Detect which cell encompasses the target text, then output its [X, Y] center coordinate. 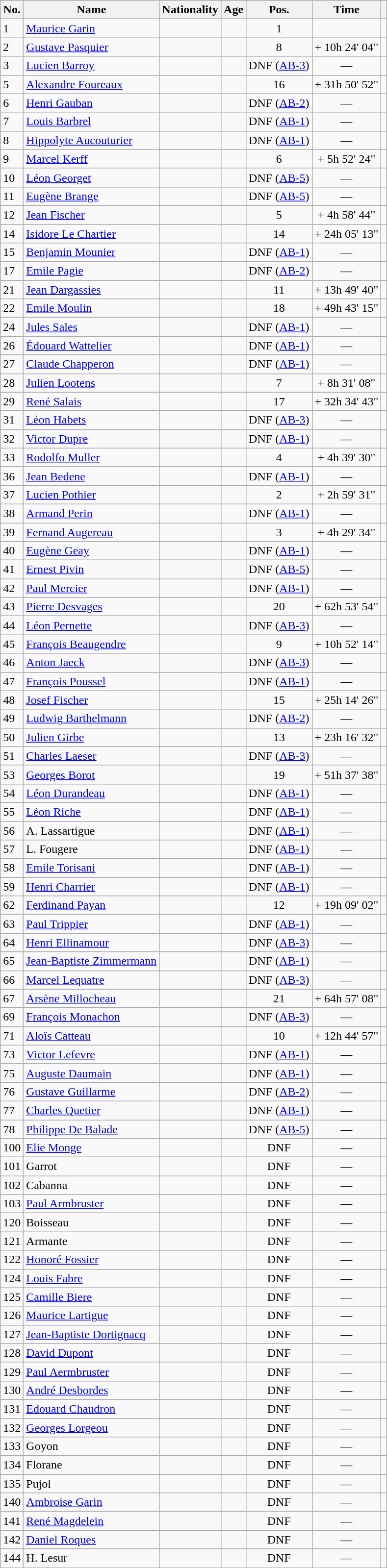
Georges Lorgeou [91, 1428]
Jean-Baptiste Dortignacq [91, 1334]
Jules Sales [91, 327]
Édouard Wattelier [91, 346]
+ 23h 16' 32" [346, 737]
75 [12, 1073]
René Salais [91, 401]
28 [12, 383]
Ernest Pivin [91, 570]
Josef Fischer [91, 700]
102 [12, 1185]
44 [12, 625]
Louis Barbrel [91, 122]
57 [12, 849]
Pos. [279, 10]
François Monachon [91, 1017]
Philippe De Balade [91, 1129]
40 [12, 551]
François Poussel [91, 681]
Jean Fischer [91, 215]
130 [12, 1390]
144 [12, 1558]
Victor Lefevre [91, 1054]
Ambroise Garin [91, 1502]
47 [12, 681]
+ 13h 49' 40" [346, 290]
46 [12, 663]
+ 12h 44' 57" [346, 1036]
Marcel Kerff [91, 159]
Elie Monge [91, 1148]
69 [12, 1017]
65 [12, 961]
124 [12, 1278]
53 [12, 774]
Gustave Guillarme [91, 1092]
29 [12, 401]
+ 51h 37' 38" [346, 774]
Emile Pagie [91, 271]
+ 25h 14' 26" [346, 700]
56 [12, 831]
Honoré Fossier [91, 1260]
133 [12, 1446]
+ 4h 29' 34" [346, 532]
Ferdinand Payan [91, 905]
58 [12, 868]
Florane [91, 1465]
Henri Charrier [91, 887]
Isidore Le Chartier [91, 234]
101 [12, 1167]
19 [279, 774]
20 [279, 607]
64 [12, 943]
+ 49h 43' 15" [346, 308]
+ 10h 52' 14" [346, 644]
128 [12, 1353]
+ 4h 39' 30" [346, 457]
Georges Borot [91, 774]
Pierre Desvages [91, 607]
Henri Gauban [91, 103]
Garrot [91, 1167]
36 [12, 476]
48 [12, 700]
Emile Moulin [91, 308]
Julien Lootens [91, 383]
André Desbordes [91, 1390]
Age [233, 10]
Goyon [91, 1446]
No. [12, 10]
37 [12, 495]
76 [12, 1092]
David Dupont [91, 1353]
+ 24h 05' 13" [346, 234]
27 [12, 364]
Ludwig Barthelmann [91, 719]
33 [12, 457]
Paul Armbruster [91, 1204]
Léon Durandeau [91, 793]
127 [12, 1334]
131 [12, 1409]
Jean Bedene [91, 476]
H. Lesur [91, 1558]
45 [12, 644]
140 [12, 1502]
Edouard Chaudron [91, 1409]
Charles Laeser [91, 756]
Rodolfo Muller [91, 457]
Jean Dargassies [91, 290]
142 [12, 1540]
125 [12, 1297]
Maurice Garin [91, 28]
+ 32h 34' 43" [346, 401]
4 [279, 457]
121 [12, 1241]
129 [12, 1371]
Gustave Pasquier [91, 47]
Marcel Lequatre [91, 980]
Hippolyte Aucouturier [91, 140]
+ 2h 59' 31" [346, 495]
51 [12, 756]
Julien Girbe [91, 737]
Jean-Baptiste Zimmermann [91, 961]
+ 5h 52' 24" [346, 159]
38 [12, 513]
Emile Torisani [91, 868]
55 [12, 812]
122 [12, 1260]
43 [12, 607]
Paul Mercier [91, 588]
Léon Georget [91, 177]
32 [12, 439]
A. Lassartigue [91, 831]
René Magdelein [91, 1521]
Charles Quetier [91, 1110]
120 [12, 1222]
26 [12, 346]
24 [12, 327]
42 [12, 588]
103 [12, 1204]
François Beaugendre [91, 644]
Léon Habets [91, 420]
+ 62h 53' 54" [346, 607]
31 [12, 420]
Lucien Pothier [91, 495]
41 [12, 570]
49 [12, 719]
134 [12, 1465]
Claude Chapperon [91, 364]
Alexandre Foureaux [91, 84]
Daniel Roques [91, 1540]
Boisseau [91, 1222]
16 [279, 84]
22 [12, 308]
54 [12, 793]
100 [12, 1148]
Fernand Augereau [91, 532]
+ 64h 57' 08" [346, 998]
+ 10h 24' 04" [346, 47]
Eugène Brange [91, 196]
+ 4h 58' 44" [346, 215]
Victor Dupre [91, 439]
Time [346, 10]
73 [12, 1054]
Maurice Lartigue [91, 1316]
135 [12, 1484]
132 [12, 1428]
50 [12, 737]
Name [91, 10]
Henri Ellinamour [91, 943]
126 [12, 1316]
Anton Jaeck [91, 663]
Auguste Daumain [91, 1073]
Cabanna [91, 1185]
+ 19h 09' 02" [346, 905]
141 [12, 1521]
13 [279, 737]
Eugène Geay [91, 551]
Paul Trippier [91, 924]
59 [12, 887]
Nationality [190, 10]
L. Fougere [91, 849]
Armand Perin [91, 513]
18 [279, 308]
Camille Biere [91, 1297]
Léon Pernette [91, 625]
77 [12, 1110]
Louis Fabre [91, 1278]
Pujol [91, 1484]
Lucien Barroy [91, 66]
Armante [91, 1241]
Arsène Millocheau [91, 998]
+ 31h 50' 52" [346, 84]
71 [12, 1036]
63 [12, 924]
62 [12, 905]
Léon Riche [91, 812]
+ 8h 31' 08" [346, 383]
Paul Aermbruster [91, 1371]
78 [12, 1129]
67 [12, 998]
Benjamin Mounier [91, 252]
Aloïs Catteau [91, 1036]
39 [12, 532]
66 [12, 980]
